Determine the (X, Y) coordinate at the center of the cell enclosing the given text.  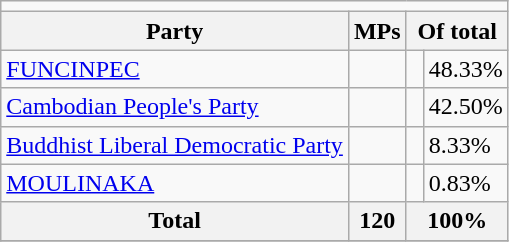
Party (175, 31)
8.33% (466, 145)
100% (457, 221)
MPs (377, 31)
48.33% (466, 69)
120 (377, 221)
Total (175, 221)
Of total (457, 31)
MOULINAKA (175, 183)
0.83% (466, 183)
Buddhist Liberal Democratic Party (175, 145)
Cambodian People's Party (175, 107)
42.50% (466, 107)
FUNCINPEC (175, 69)
